Return the (X, Y) coordinate for the center point of the cell that contains the specified text.  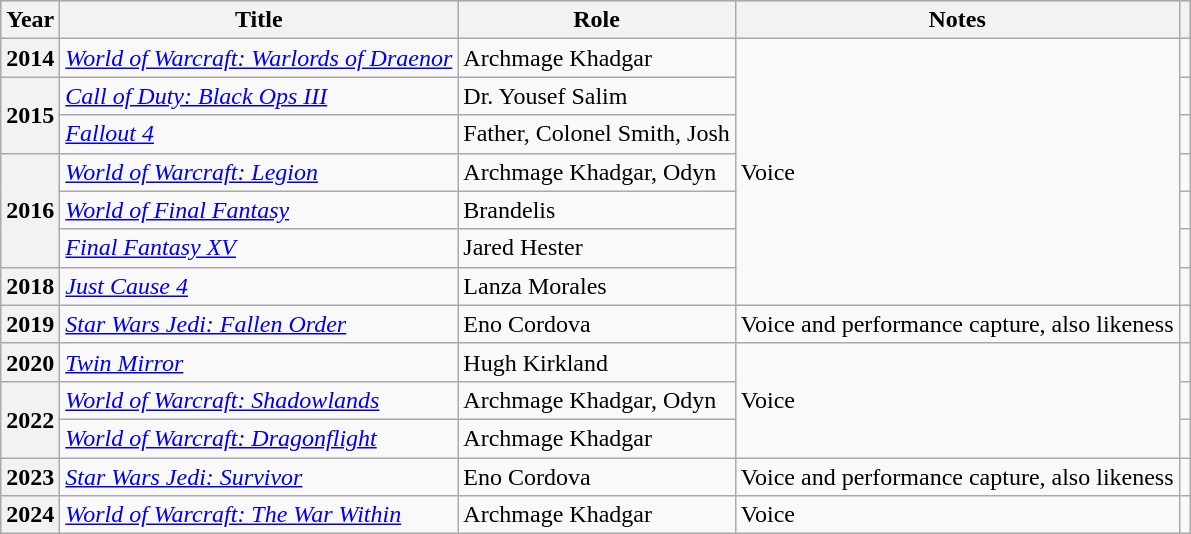
Jared Hester (596, 248)
Dr. Yousef Salim (596, 96)
World of Warcraft: Dragonflight (259, 438)
Title (259, 20)
World of Final Fantasy (259, 210)
World of Warcraft: The War Within (259, 515)
2023 (30, 477)
Lanza Morales (596, 286)
2020 (30, 362)
2016 (30, 210)
Year (30, 20)
Fallout 4 (259, 134)
Call of Duty: Black Ops III (259, 96)
Father, Colonel Smith, Josh (596, 134)
2022 (30, 419)
2014 (30, 58)
Hugh Kirkland (596, 362)
2024 (30, 515)
Star Wars Jedi: Fallen Order (259, 324)
Just Cause 4 (259, 286)
2015 (30, 115)
Notes (957, 20)
2019 (30, 324)
Star Wars Jedi: Survivor (259, 477)
Final Fantasy XV (259, 248)
2018 (30, 286)
World of Warcraft: Legion (259, 172)
Role (596, 20)
Brandelis (596, 210)
World of Warcraft: Shadowlands (259, 400)
World of Warcraft: Warlords of Draenor (259, 58)
Twin Mirror (259, 362)
